Output the (X, Y) coordinate of the center of the cell containing the given text.  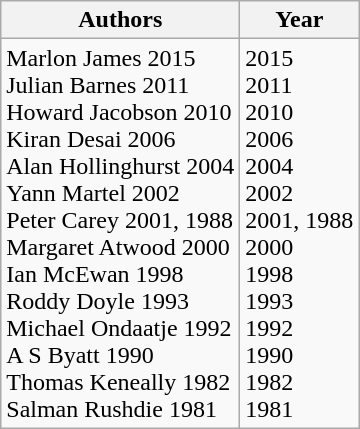
Authors (120, 20)
Year (300, 20)
2015201120102006200420022001, 19882000199819931992199019821981 (300, 234)
